Capture the cell that displays the provided text and extract its (X, Y) central coordinate. 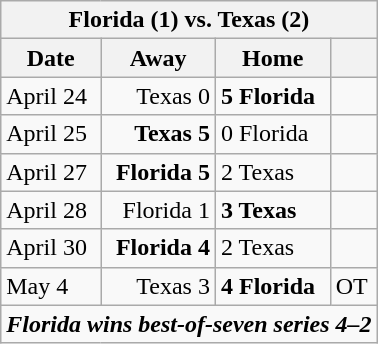
April 27 (51, 172)
Date (51, 58)
Florida wins best-of-seven series 4–2 (189, 324)
0 Florida (272, 134)
Florida 4 (158, 248)
Away (158, 58)
April 30 (51, 248)
May 4 (51, 286)
Florida 1 (158, 210)
3 Texas (272, 210)
5 Florida (272, 96)
April 25 (51, 134)
4 Florida (272, 286)
Home (272, 58)
Texas 0 (158, 96)
Florida (1) vs. Texas (2) (189, 20)
Texas 5 (158, 134)
Florida 5 (158, 172)
OT (354, 286)
April 28 (51, 210)
April 24 (51, 96)
Texas 3 (158, 286)
